Return the (x, y) coordinate for the center point of the cell that contains the specified text.  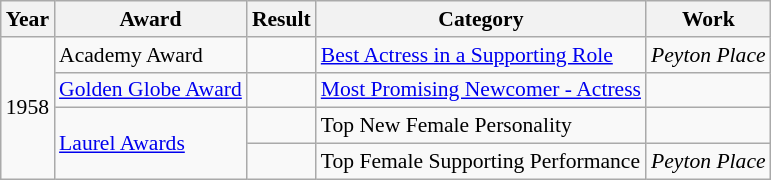
Year (28, 19)
Academy Award (150, 55)
Result (282, 19)
Best Actress in a Supporting Role (481, 55)
Golden Globe Award (150, 90)
Category (481, 19)
Award (150, 19)
Top New Female Personality (481, 126)
Most Promising Newcomer - Actress (481, 90)
Work (708, 19)
Top Female Supporting Performance (481, 162)
Laurel Awards (150, 144)
1958 (28, 108)
